Pinpoint the cell where the given text exists, returning its [x, y] midpoint coordinate. 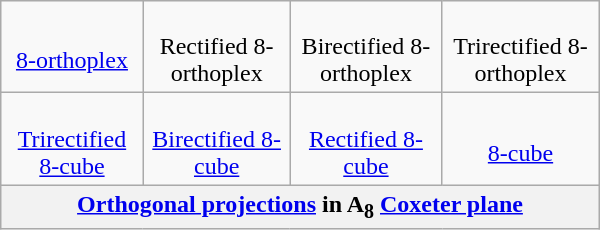
Rectified 8-cube [366, 139]
Birectified 8-cube [216, 139]
Trirectified 8-orthoplex [521, 47]
Birectified 8-orthoplex [366, 47]
Orthogonal projections in A8 Coxeter plane [300, 207]
Rectified 8-orthoplex [216, 47]
8-cube [521, 139]
Trirectified 8-cube [72, 139]
8-orthoplex [72, 47]
